Scan for the cell matching the given text and deliver its (x, y) coordinate at center. 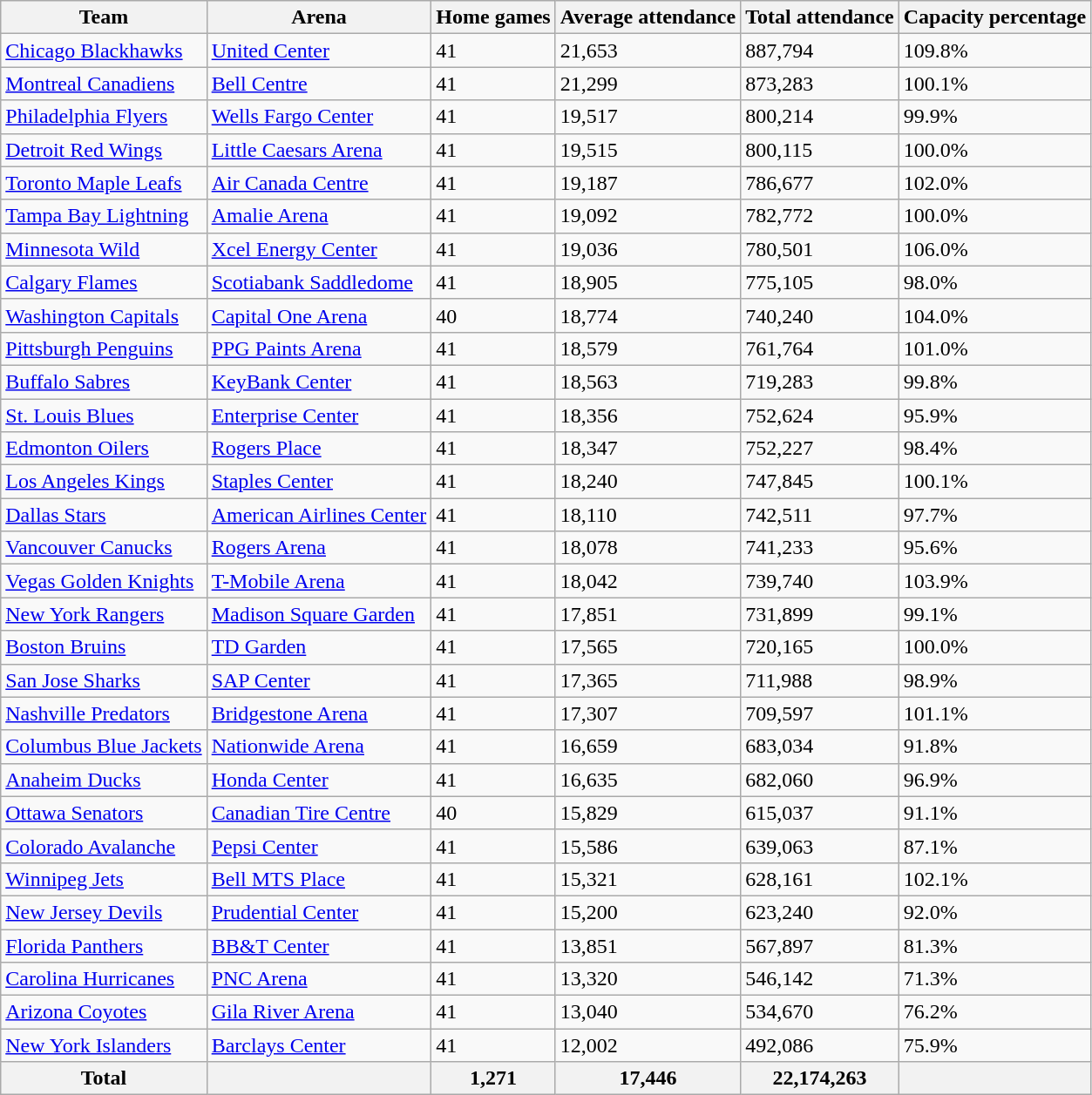
740,240 (820, 315)
22,174,263 (820, 1078)
Winnipeg Jets (104, 879)
Nationwide Arena (319, 747)
Average attendance (648, 17)
Minnesota Wild (104, 249)
752,227 (820, 449)
Capital One Arena (319, 315)
KeyBank Center (319, 382)
PNC Arena (319, 979)
102.0% (995, 183)
Pepsi Center (319, 846)
Little Caesars Arena (319, 150)
Capacity percentage (995, 17)
Canadian Tire Centre (319, 813)
19,036 (648, 249)
98.0% (995, 282)
Florida Panthers (104, 945)
95.9% (995, 416)
18,110 (648, 515)
Honda Center (319, 780)
BB&T Center (319, 945)
99.8% (995, 382)
Pittsburgh Penguins (104, 348)
567,897 (820, 945)
98.9% (995, 680)
Boston Bruins (104, 647)
Rogers Place (319, 449)
87.1% (995, 846)
782,772 (820, 216)
Rogers Arena (319, 548)
731,899 (820, 614)
639,063 (820, 846)
99.1% (995, 614)
887,794 (820, 51)
15,829 (648, 813)
Nashville Predators (104, 713)
615,037 (820, 813)
Amalie Arena (319, 216)
T-Mobile Arena (319, 581)
Staples Center (319, 482)
Columbus Blue Jackets (104, 747)
92.0% (995, 912)
Arena (319, 17)
Vancouver Canucks (104, 548)
103.9% (995, 581)
18,078 (648, 548)
16,659 (648, 747)
17,365 (648, 680)
Bridgestone Arena (319, 713)
106.0% (995, 249)
623,240 (820, 912)
742,511 (820, 515)
Barclays Center (319, 1045)
13,320 (648, 979)
San Jose Sharks (104, 680)
American Airlines Center (319, 515)
18,905 (648, 282)
Home games (493, 17)
13,040 (648, 1012)
New Jersey Devils (104, 912)
1,271 (493, 1078)
752,624 (820, 416)
739,740 (820, 581)
76.2% (995, 1012)
17,851 (648, 614)
15,321 (648, 879)
New York Rangers (104, 614)
741,233 (820, 548)
786,677 (820, 183)
71.3% (995, 979)
New York Islanders (104, 1045)
SAP Center (319, 680)
Scotiabank Saddledome (319, 282)
Los Angeles Kings (104, 482)
21,653 (648, 51)
15,200 (648, 912)
Detroit Red Wings (104, 150)
628,161 (820, 879)
TD Garden (319, 647)
Anaheim Ducks (104, 780)
Xcel Energy Center (319, 249)
12,002 (648, 1045)
18,042 (648, 581)
21,299 (648, 84)
Tampa Bay Lightning (104, 216)
18,579 (648, 348)
Edmonton Oilers (104, 449)
546,142 (820, 979)
873,283 (820, 84)
19,515 (648, 150)
800,214 (820, 117)
17,307 (648, 713)
19,517 (648, 117)
19,187 (648, 183)
91.8% (995, 747)
709,597 (820, 713)
Vegas Golden Knights (104, 581)
Toronto Maple Leafs (104, 183)
Carolina Hurricanes (104, 979)
Air Canada Centre (319, 183)
18,347 (648, 449)
Colorado Avalanche (104, 846)
101.0% (995, 348)
Washington Capitals (104, 315)
Bell MTS Place (319, 879)
747,845 (820, 482)
800,115 (820, 150)
Total attendance (820, 17)
Ottawa Senators (104, 813)
United Center (319, 51)
Philadelphia Flyers (104, 117)
St. Louis Blues (104, 416)
104.0% (995, 315)
Total (104, 1078)
711,988 (820, 680)
683,034 (820, 747)
780,501 (820, 249)
Chicago Blackhawks (104, 51)
16,635 (648, 780)
534,670 (820, 1012)
Prudential Center (319, 912)
17,565 (648, 647)
Bell Centre (319, 84)
109.8% (995, 51)
17,446 (648, 1078)
492,086 (820, 1045)
97.7% (995, 515)
Enterprise Center (319, 416)
Buffalo Sabres (104, 382)
Arizona Coyotes (104, 1012)
Gila River Arena (319, 1012)
Calgary Flames (104, 282)
Dallas Stars (104, 515)
81.3% (995, 945)
720,165 (820, 647)
99.9% (995, 117)
775,105 (820, 282)
761,764 (820, 348)
Madison Square Garden (319, 614)
682,060 (820, 780)
96.9% (995, 780)
18,774 (648, 315)
91.1% (995, 813)
95.6% (995, 548)
Montreal Canadiens (104, 84)
18,356 (648, 416)
719,283 (820, 382)
19,092 (648, 216)
PPG Paints Arena (319, 348)
Wells Fargo Center (319, 117)
18,240 (648, 482)
102.1% (995, 879)
Team (104, 17)
75.9% (995, 1045)
13,851 (648, 945)
15,586 (648, 846)
18,563 (648, 382)
98.4% (995, 449)
101.1% (995, 713)
